Detect which cell encompasses the target text, then output its (X, Y) center coordinate. 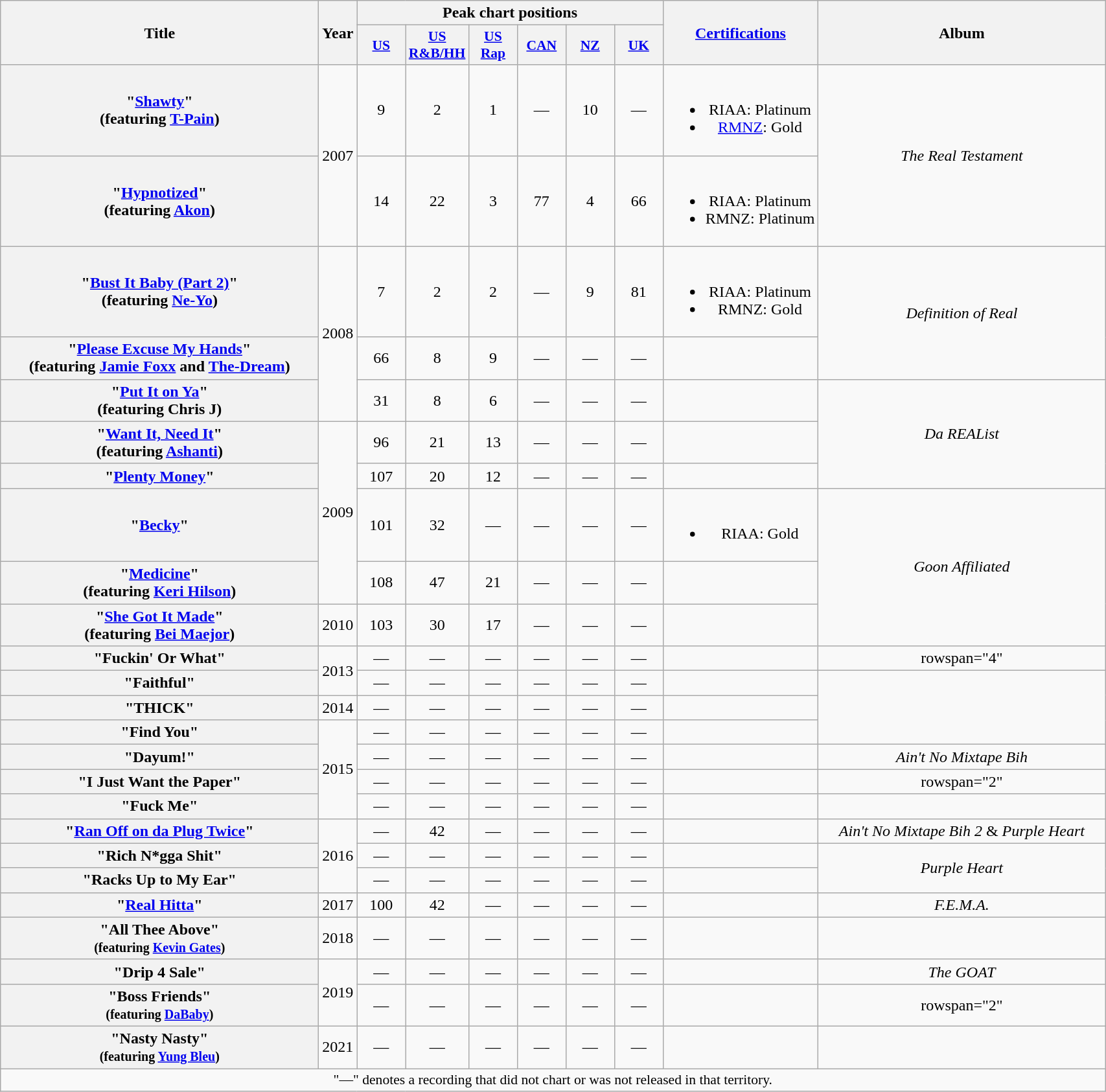
"Faithful" (159, 683)
Definition of Real (962, 312)
CAN (542, 45)
The Real Testament (962, 156)
4 (590, 201)
96 (381, 442)
Goon Affiliated (962, 566)
22 (437, 201)
"Medicine" (featuring Keri Hilson) (159, 582)
"Fuckin' Or What" (159, 658)
2019 (338, 993)
Album (962, 32)
"Real Hitta" (159, 905)
US Rap (492, 45)
101 (381, 525)
12 (492, 476)
"Dayum!" (159, 757)
2007 (338, 156)
7 (381, 292)
108 (381, 582)
14 (381, 201)
"Please Excuse My Hands" (featuring Jamie Foxx and The-Dream) (159, 358)
"I Just Want the Paper" (159, 782)
"Plenty Money" (159, 476)
"Put It on Ya" (featuring Chris J) (159, 401)
6 (492, 401)
107 (381, 476)
"Nasty Nasty"(featuring Yung Bleu) (159, 1047)
"Want It, Need It" (featuring Ashanti) (159, 442)
F.E.M.A. (962, 905)
"THICK" (159, 708)
1 (492, 110)
"Boss Friends"(featuring DaBaby) (159, 1005)
NZ (590, 45)
"She Got It Made" (featuring Bei Maejor) (159, 625)
"All Thee Above"(featuring Kevin Gates) (159, 938)
47 (437, 582)
"Bust It Baby (Part 2)" (featuring Ne-Yo) (159, 292)
2013 (338, 671)
2017 (338, 905)
"Shawty" (featuring T-Pain) (159, 110)
"Fuck Me" (159, 806)
Ain't No Mixtape Bih (962, 757)
30 (437, 625)
31 (381, 401)
"Becky" (159, 525)
rowspan="4" (962, 658)
17 (492, 625)
"—" denotes a recording that did not chart or was not released in that territory. (553, 1080)
"Find You" (159, 732)
2016 (338, 855)
81 (639, 292)
RIAA: PlatinumRMNZ: Platinum (741, 201)
RIAA: Gold (741, 525)
Ain't No Mixtape Bih 2 & Purple Heart (962, 831)
2014 (338, 708)
10 (590, 110)
2018 (338, 938)
US R&B/HH (437, 45)
77 (542, 201)
100 (381, 905)
Certifications (741, 32)
2008 (338, 334)
"Hypnotized" (featuring Akon) (159, 201)
Da REAList (962, 434)
"Drip 4 Sale" (159, 971)
Year (338, 32)
13 (492, 442)
"Ran Off on da Plug Twice" (159, 831)
20 (437, 476)
Purple Heart (962, 868)
Peak chart positions (510, 13)
"Rich N*gga Shit" (159, 855)
The GOAT (962, 971)
3 (492, 201)
"Racks Up to My Ear" (159, 880)
US (381, 45)
2021 (338, 1047)
103 (381, 625)
Title (159, 32)
32 (437, 525)
2009 (338, 512)
2015 (338, 769)
2010 (338, 625)
UK (639, 45)
